Extract the [x, y] coordinate from the center of the cell holding the provided text.  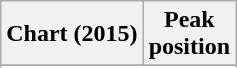
Chart (2015) [72, 34]
Peakposition [189, 34]
